For the text-containing cell, return its midpoint in (X, Y) coordinate format. 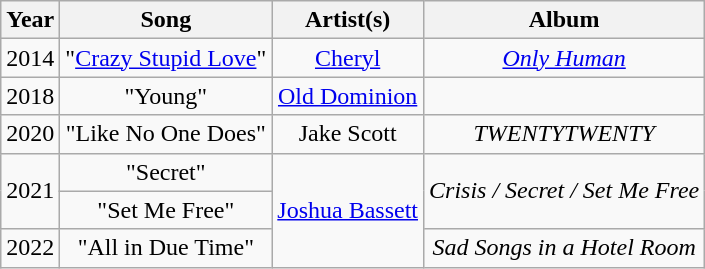
Old Dominion (348, 96)
Album (564, 20)
"Like No One Does" (166, 134)
Year (30, 20)
Artist(s) (348, 20)
"Young" (166, 96)
2014 (30, 58)
2020 (30, 134)
Joshua Bassett (348, 210)
Song (166, 20)
"Secret" (166, 172)
2022 (30, 248)
2018 (30, 96)
Crisis / Secret / Set Me Free (564, 191)
"Crazy Stupid Love" (166, 58)
Only Human (564, 58)
Cheryl (348, 58)
"Set Me Free" (166, 210)
2021 (30, 191)
Sad Songs in a Hotel Room (564, 248)
Jake Scott (348, 134)
"All in Due Time" (166, 248)
TWENTYTWENTY (564, 134)
